Detect which cell encompasses the target text, then output its [x, y] center coordinate. 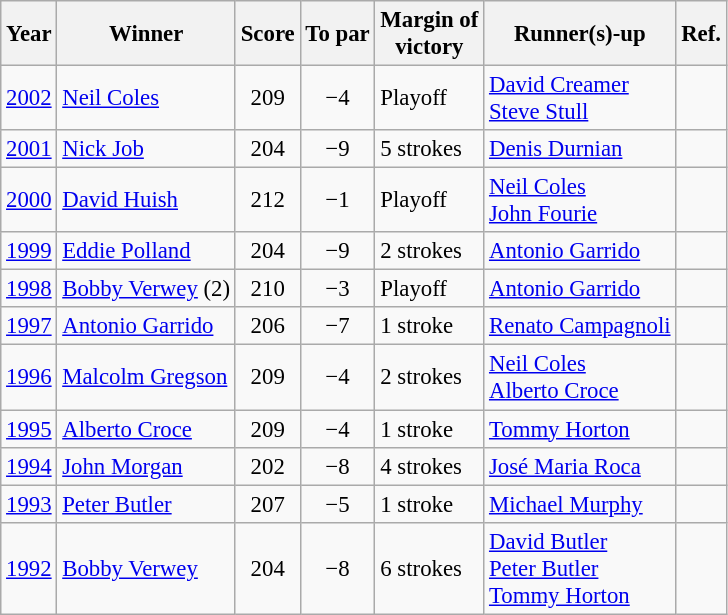
−3 [338, 289]
Ref. [701, 34]
1998 [29, 289]
2002 [29, 98]
202 [268, 466]
Malcolm Gregson [146, 378]
Runner(s)-up [580, 34]
Bobby Verwey (2) [146, 289]
−7 [338, 327]
Neil Coles John Fourie [580, 200]
1997 [29, 327]
5 strokes [430, 149]
John Morgan [146, 466]
David Creamer Steve Stull [580, 98]
1992 [29, 568]
2000 [29, 200]
1993 [29, 504]
Bobby Verwey [146, 568]
1995 [29, 429]
4 strokes [430, 466]
−5 [338, 504]
6 strokes [430, 568]
207 [268, 504]
1996 [29, 378]
Peter Butler [146, 504]
Eddie Polland [146, 251]
Neil Coles [146, 98]
2001 [29, 149]
Michael Murphy [580, 504]
David Butler Peter Butler Tommy Horton [580, 568]
David Huish [146, 200]
Nick Job [146, 149]
Denis Durnian [580, 149]
Margin ofvictory [430, 34]
1999 [29, 251]
210 [268, 289]
Tommy Horton [580, 429]
212 [268, 200]
To par [338, 34]
−1 [338, 200]
Score [268, 34]
Winner [146, 34]
206 [268, 327]
1994 [29, 466]
Alberto Croce [146, 429]
José Maria Roca [580, 466]
Year [29, 34]
Neil Coles Alberto Croce [580, 378]
Renato Campagnoli [580, 327]
